From the cell containing the given text, extract its center point as (x, y) coordinate. 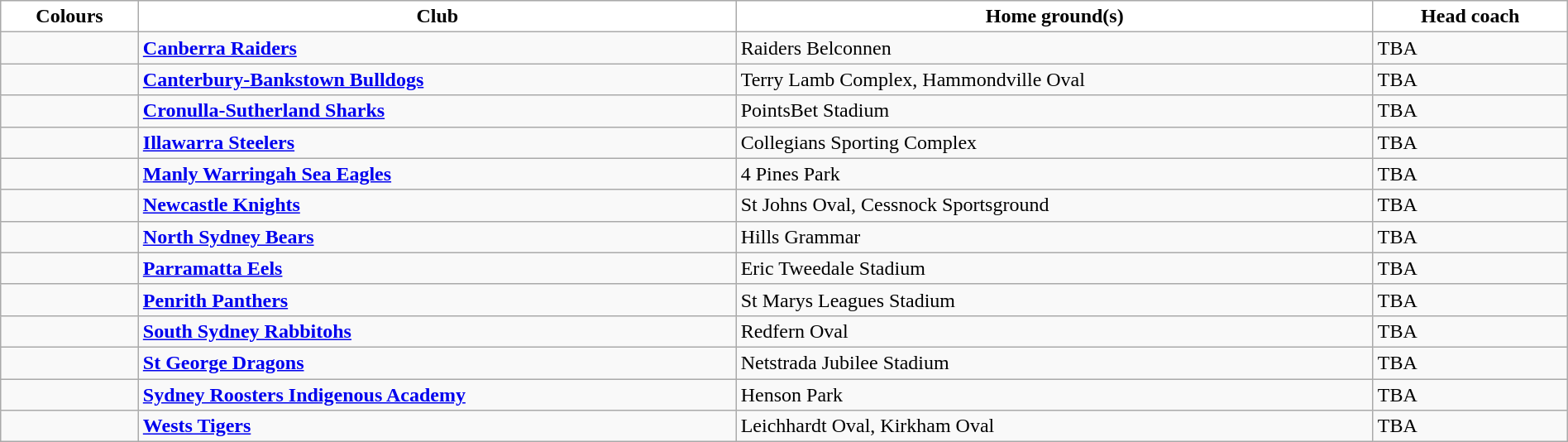
Raiders Belconnen (1054, 48)
Head coach (1470, 17)
Parramatta Eels (437, 268)
PointsBet Stadium (1054, 111)
Canberra Raiders (437, 48)
Hills Grammar (1054, 237)
Cronulla-Sutherland Sharks (437, 111)
St Marys Leagues Stadium (1054, 300)
Newcastle Knights (437, 205)
Canterbury-Bankstown Bulldogs (437, 79)
Penrith Panthers (437, 300)
Eric Tweedale Stadium (1054, 268)
Manly Warringah Sea Eagles (437, 174)
4 Pines Park (1054, 174)
St Johns Oval, Cessnock Sportsground (1054, 205)
Netstrada Jubilee Stadium (1054, 363)
Wests Tigers (437, 426)
St George Dragons (437, 363)
Redfern Oval (1054, 331)
Collegians Sporting Complex (1054, 142)
Illawarra Steelers (437, 142)
Terry Lamb Complex, Hammondville Oval (1054, 79)
Henson Park (1054, 395)
Home ground(s) (1054, 17)
Sydney Roosters Indigenous Academy (437, 395)
Colours (69, 17)
Leichhardt Oval, Kirkham Oval (1054, 426)
South Sydney Rabbitohs (437, 331)
North Sydney Bears (437, 237)
Club (437, 17)
